Capture the cell that displays the provided text and extract its [x, y] central coordinate. 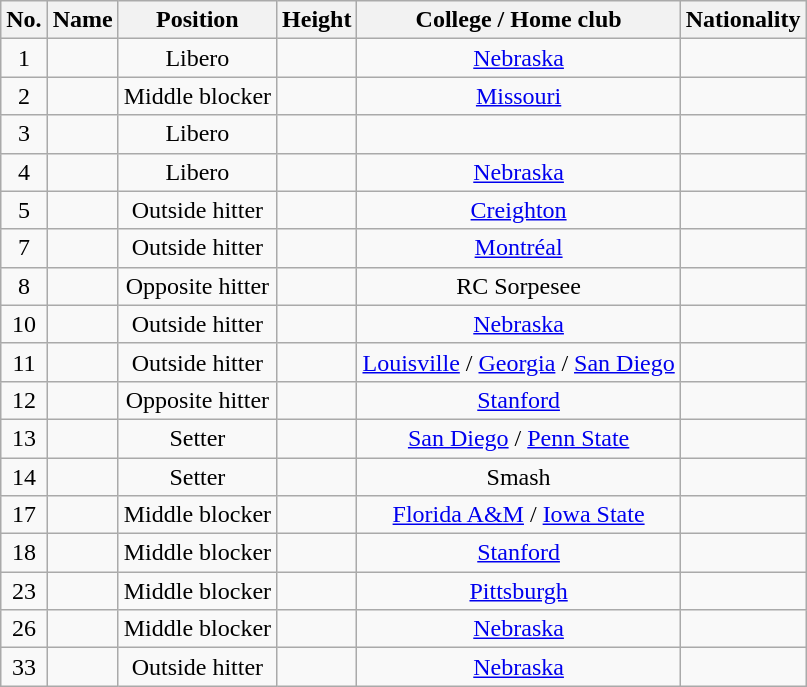
17 [24, 515]
Height [317, 20]
Montréal [518, 248]
7 [24, 248]
RC Sorpesee [518, 286]
1 [24, 58]
San Diego / Penn State [518, 438]
18 [24, 553]
11 [24, 362]
Florida A&M / Iowa State [518, 515]
Louisville / Georgia / San Diego [518, 362]
Creighton [518, 210]
5 [24, 210]
Name [82, 20]
No. [24, 20]
23 [24, 591]
3 [24, 134]
Pittsburgh [518, 591]
13 [24, 438]
Smash [518, 477]
Position [197, 20]
14 [24, 477]
8 [24, 286]
Nationality [743, 20]
4 [24, 172]
2 [24, 96]
10 [24, 324]
Missouri [518, 96]
12 [24, 400]
26 [24, 629]
33 [24, 667]
College / Home club [518, 20]
